Detect which cell encompasses the target text, then output its (X, Y) center coordinate. 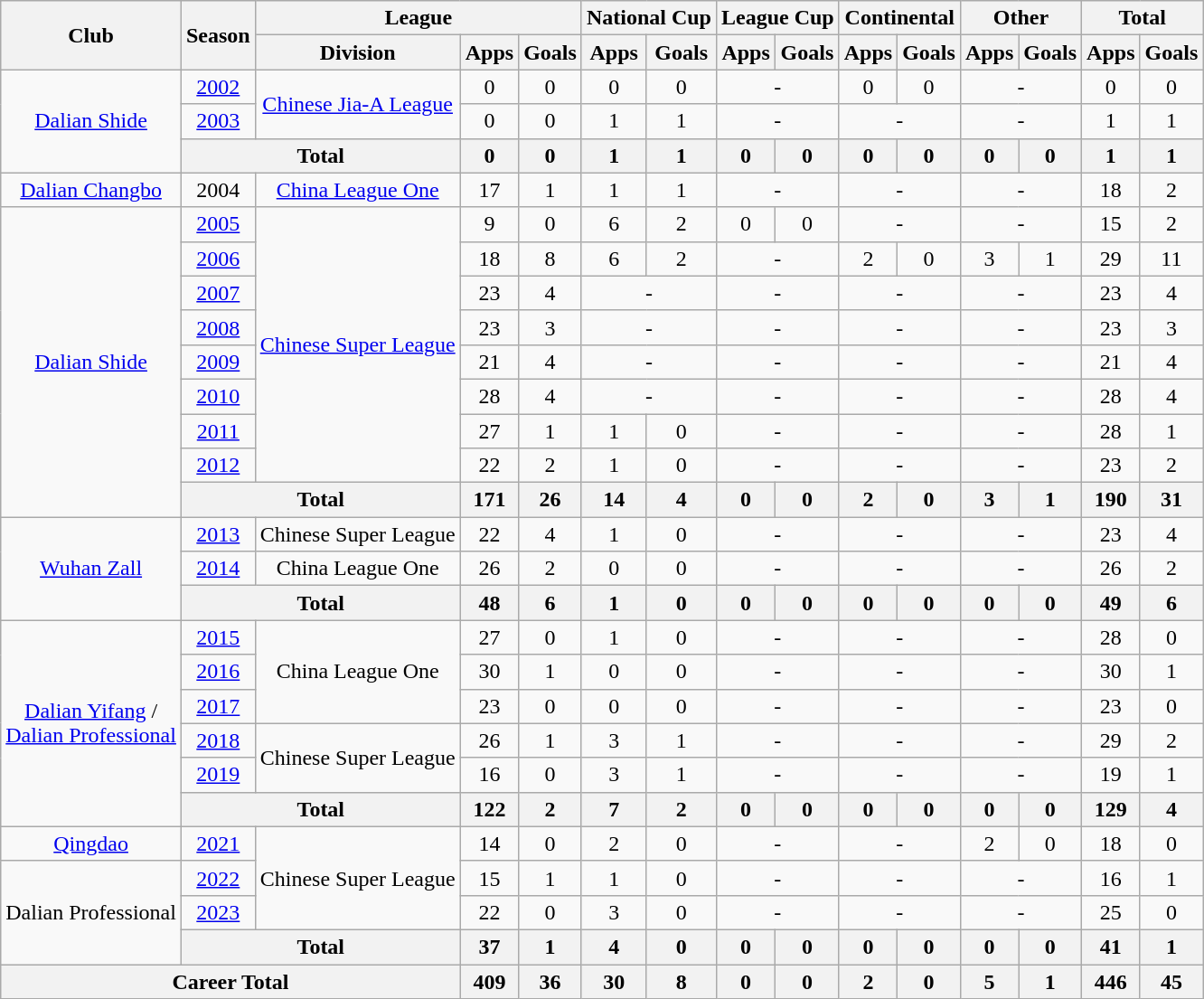
2011 (218, 431)
446 (1111, 981)
2005 (218, 224)
2015 (218, 637)
Wuhan Zall (91, 569)
2007 (218, 293)
36 (550, 981)
Season (218, 35)
Dalian Professional (91, 912)
League Cup (777, 18)
5 (989, 981)
25 (1111, 912)
2013 (218, 534)
2023 (218, 912)
Division (358, 52)
11 (1171, 259)
190 (1111, 500)
National Cup (649, 18)
2003 (218, 121)
7 (614, 809)
122 (489, 809)
2010 (218, 396)
2004 (218, 190)
Career Total (230, 981)
171 (489, 500)
2018 (218, 740)
Continental (899, 18)
9 (489, 224)
2016 (218, 672)
2009 (218, 362)
41 (1111, 947)
Club (91, 35)
Qingdao (91, 843)
Chinese Jia-A League (358, 104)
19 (1111, 775)
2006 (218, 259)
49 (1111, 603)
45 (1171, 981)
409 (489, 981)
2002 (218, 87)
129 (1111, 809)
Other (1021, 18)
2014 (218, 569)
2019 (218, 775)
31 (1171, 500)
2012 (218, 466)
2022 (218, 878)
2021 (218, 843)
17 (489, 190)
2017 (218, 706)
48 (489, 603)
Dalian Changbo (91, 190)
37 (489, 947)
League (418, 18)
Dalian Yifang /Dalian Professional (91, 723)
2008 (218, 327)
